Pinpoint the cell where the given text exists, returning its [X, Y] midpoint coordinate. 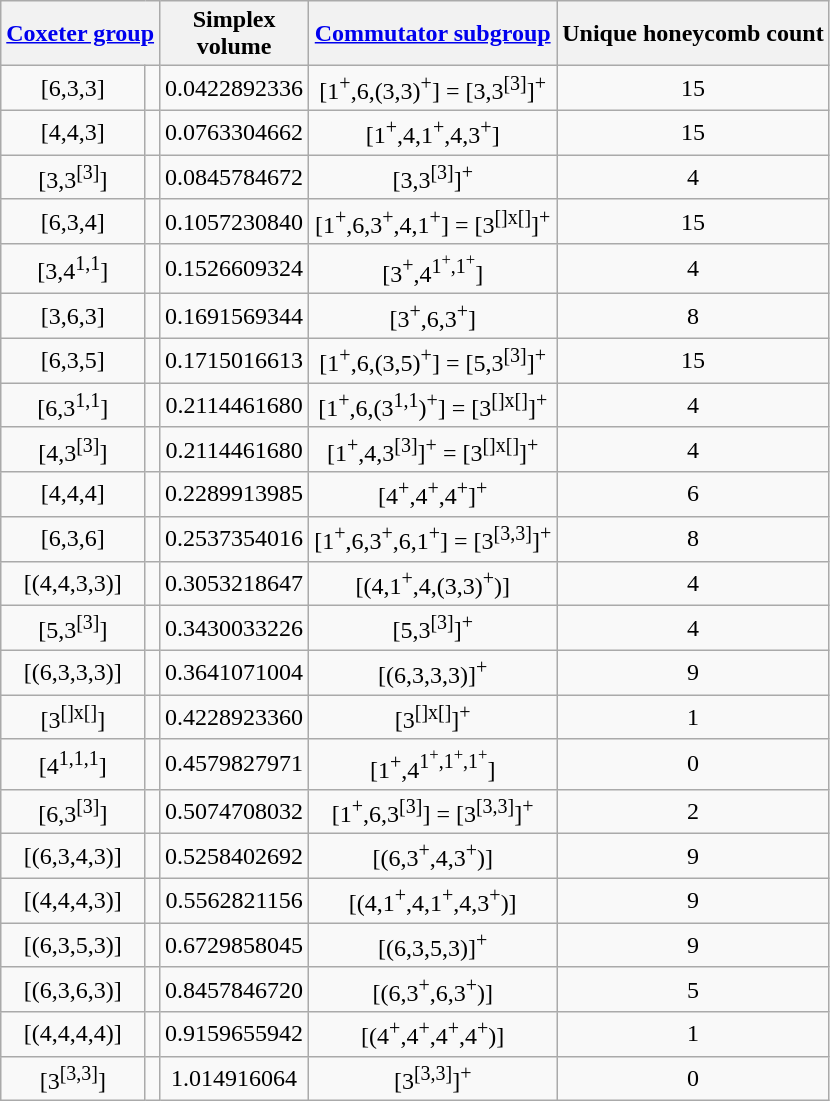
[3[]x[]] [73, 718]
[(6,3,5,3)] [73, 946]
0.5074708032 [234, 812]
[3+,6,3+] [433, 316]
0.1526609324 [234, 269]
Coxeter group [80, 34]
Commutator subgroup [433, 34]
[1+,6,3+,6,1+] = [3[3,3]]+ [433, 540]
[3[3,3]]+ [433, 1078]
[3,41,1] [73, 269]
[(4,4,4,4)] [73, 1034]
[(6,3+,6,3+)] [433, 990]
0.4228923360 [234, 718]
[1+,6,3+,4,1+] = [3[]x[]]+ [433, 222]
0.0763304662 [234, 132]
[3,3[3]]+ [433, 178]
0.3053218647 [234, 584]
[1+,6,(31,1)+] = [3[]x[]]+ [433, 406]
0.5562821156 [234, 900]
[1+,4,1+,4,3+] [433, 132]
[(6,3,4,3)] [73, 856]
Simplexvolume [234, 34]
[3[3,3]] [73, 1078]
0.6729858045 [234, 946]
[1+,6,3[3]] = [3[3,3]]+ [433, 812]
0.4579827971 [234, 764]
[(6,3,5,3)]+ [433, 946]
[4,4,3] [73, 132]
[3[]x[]]+ [433, 718]
[(6,3+,4,3+)] [433, 856]
0.5258402692 [234, 856]
[5,3[3]] [73, 628]
[4,4,4] [73, 494]
[6,31,1] [73, 406]
Unique honeycomb count [693, 34]
2 [693, 812]
[3,6,3] [73, 316]
[6,3,4] [73, 222]
[4,3[3]] [73, 450]
[6,3,6] [73, 540]
0.9159655942 [234, 1034]
[(6,3,3,3)]+ [433, 672]
1.014916064 [234, 1078]
0.2537354016 [234, 540]
[6,3,5] [73, 360]
0.3430033226 [234, 628]
0.1691569344 [234, 316]
[3,3[3]] [73, 178]
[6,3,3] [73, 88]
[(6,3,3,3)] [73, 672]
[6,3[3]] [73, 812]
[1+,4,3[3]]+ = [3[]x[]]+ [433, 450]
[1+,6,(3,3)+] = [3,3[3]]+ [433, 88]
0.1057230840 [234, 222]
[41,1,1] [73, 764]
0.1715016613 [234, 360]
0.2289913985 [234, 494]
[1+,41+,1+,1+] [433, 764]
[4+,4+,4+]+ [433, 494]
0.0845784672 [234, 178]
[(4,4,4,3)] [73, 900]
[3+,41+,1+] [433, 269]
[(4,4,3,3)] [73, 584]
[(6,3,6,3)] [73, 990]
[1+,6,(3,5)+] = [5,3[3]]+ [433, 360]
0.0422892336 [234, 88]
0.3641071004 [234, 672]
[(4,1+,4,(3,3)+)] [433, 584]
[(4,1+,4,1+,4,3+)] [433, 900]
[(4+,4+,4+,4+)] [433, 1034]
5 [693, 990]
[5,3[3]]+ [433, 628]
0.8457846720 [234, 990]
6 [693, 494]
